Output the (X, Y) coordinate of the center of the cell containing the given text.  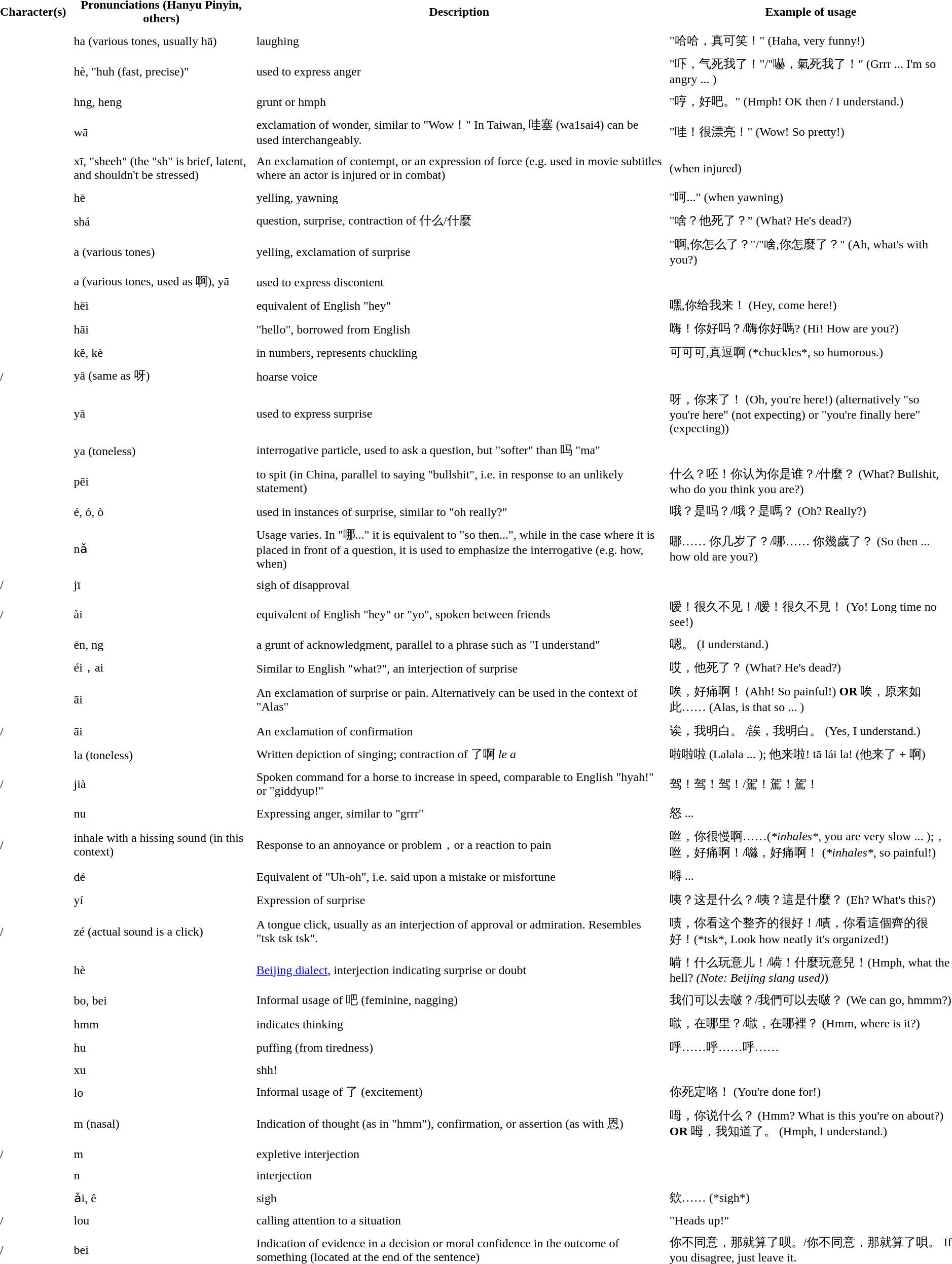
indicates thinking (459, 1024)
hoarse voice (459, 376)
lou (161, 1220)
a (various tones, used as 啊), yā (161, 282)
Expression of surprise (459, 900)
hmm (161, 1024)
lo (161, 1093)
hng, heng (161, 102)
interjection (459, 1176)
bo, bei (161, 1000)
yí (161, 900)
jī (161, 585)
Written depiction of singing; contraction of 了啊 le a (459, 755)
Informal usage of 吧 (feminine, nagging) (459, 1000)
yā (same as 呀) (161, 376)
yelling, yawning (459, 198)
An exclamation of contempt, or an expression of force (e.g. used in movie subtitles where an actor is injured or in combat) (459, 168)
laughing (459, 41)
m (nasal) (161, 1124)
wā (161, 132)
sigh of disapproval (459, 585)
hè (161, 970)
calling attention to a situation (459, 1220)
An exclamation of confirmation (459, 731)
xu (161, 1070)
xī, "sheeh" (the "sh" is brief, latent, and shouldn't be stressed) (161, 168)
grunt or hmph (459, 102)
ēn, ng (161, 645)
used in instances of surprise, similar to "oh really?" (459, 512)
expletive interjection (459, 1155)
used to express anger (459, 71)
inhale with a hissing sound (in this context) (161, 845)
"hello", borrowed from English (459, 329)
puffing (from tiredness) (459, 1048)
Equivalent of "Uh-oh", i.e. said upon a mistake or misfortune (459, 877)
to spit (in China, parallel to saying "bullshit", i.e. in response to an unlikely statement) (459, 481)
m (161, 1155)
nu (161, 813)
ya (toneless) (161, 451)
shá (161, 221)
hāi (161, 329)
Response to an annoyance or problem，or a reaction to pain (459, 845)
n (161, 1176)
é, ó, ò (161, 512)
sigh (459, 1198)
Informal usage of 了 (excitement) (459, 1093)
dé (161, 877)
exclamation of wonder, similar to "Wow！" In Taiwan, 哇塞 (wa1sai4) can be used interchangeably. (459, 132)
interrogative particle, used to ask a question, but "softer" than 吗 "ma" (459, 451)
a (various tones) (161, 251)
Similar to English "what?", an interjection of surprise (459, 668)
Indication of thought (as in "hmm"), confirmation, or assertion (as with 恩) (459, 1124)
equivalent of English "hey" (459, 306)
la (toneless) (161, 755)
ài (161, 614)
nǎ (161, 549)
a grunt of acknowledgment, parallel to a phrase such as "I understand" (459, 645)
éi，ai (161, 668)
pēi (161, 481)
in numbers, represents chuckling (459, 353)
hè, "huh (fast, precise)" (161, 71)
Spoken command for a horse to increase in speed, comparable to English "hyah!" or "giddyup!" (459, 784)
Expressing anger, similar to "grrr" (459, 813)
A tongue click, usually as an interjection of approval or admiration. Resembles "tsk tsk tsk". (459, 932)
ha (various tones, usually hā) (161, 41)
An exclamation of surprise or pain. Alternatively can be used in the context of "Alas" (459, 699)
hēi (161, 306)
question, surprise, contraction of 什么/什麼 (459, 221)
jià (161, 784)
used to express discontent (459, 282)
zé (actual sound is a click) (161, 932)
ǎi, ê (161, 1198)
hē (161, 198)
equivalent of English "hey" or "yo", spoken between friends (459, 614)
yā (161, 414)
used to express surprise (459, 414)
Beijing dialect, interjection indicating surprise or doubt (459, 970)
yelling, exclamation of surprise (459, 251)
shh! (459, 1070)
hu (161, 1048)
kě, kè (161, 353)
